Search for the cell housing the specified text and yield its (X, Y) center coordinate. 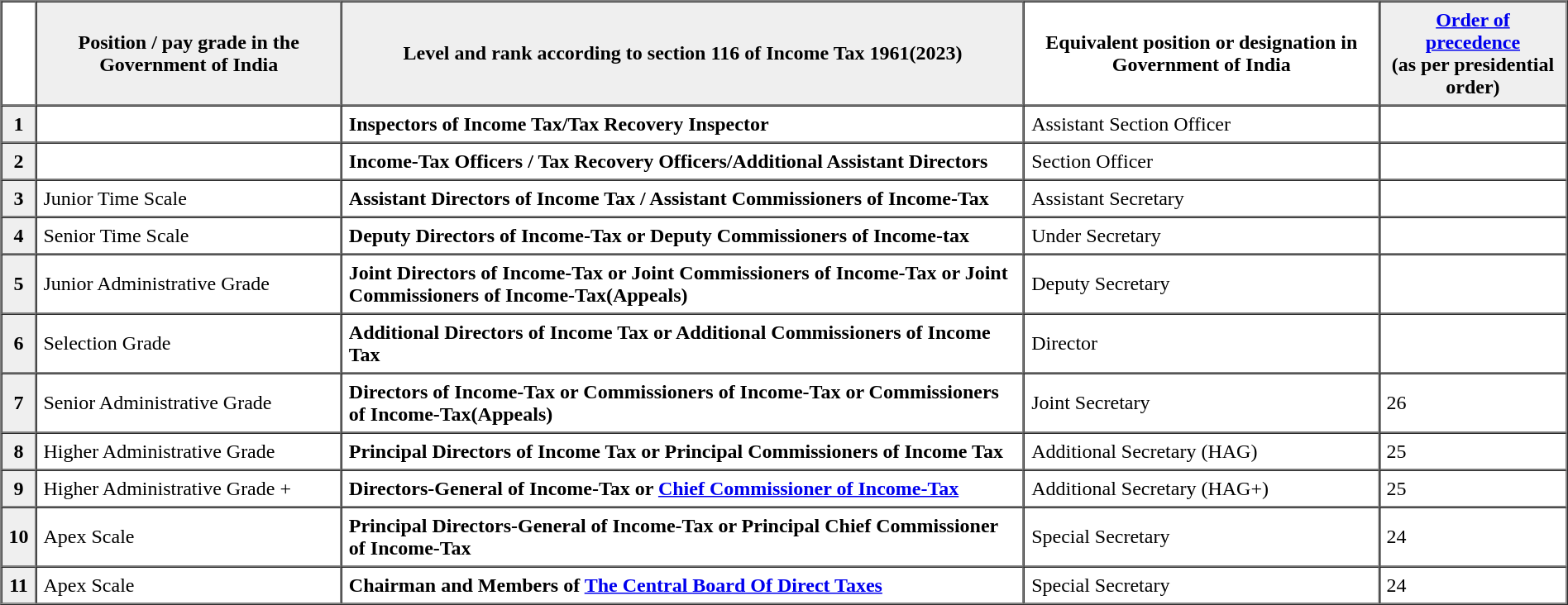
Chairman and Members of The Central Board Of Direct Taxes (683, 585)
Assistant Section Officer (1201, 124)
Position / pay grade in the Government of India (189, 54)
Senior Administrative Grade (189, 403)
6 (19, 344)
Assistant Directors of Income Tax / Assistant Commissioners of Income-Tax (683, 198)
Joint Directors of Income-Tax or Joint Commissioners of Income-Tax or Joint Commissioners of Income-Tax(Appeals) (683, 284)
4 (19, 235)
Joint Secretary (1201, 403)
Inspectors of Income Tax/Tax Recovery Inspector (683, 124)
Equivalent position or designation in Government of India (1201, 54)
Directors-General of Income-Tax or Chief Commissioner of Income-Tax (683, 488)
26 (1472, 403)
Under Secretary (1201, 235)
Deputy Secretary (1201, 284)
Level and rank according to section 116 of Income Tax 1961(2023) (683, 54)
Principal Directors-General of Income-Tax or Principal Chief Commissioner of Income-Tax (683, 537)
Directors of Income-Tax or Commissioners of Income-Tax or Commissioners of Income-Tax(Appeals) (683, 403)
10 (19, 537)
9 (19, 488)
Order of precedence (as per presidential order) (1472, 54)
Assistant Secretary (1201, 198)
8 (19, 451)
Senior Time Scale (189, 235)
Higher Administrative Grade (189, 451)
Additional Directors of Income Tax or Additional Commissioners of Income Tax (683, 344)
3 (19, 198)
Income-Tax Officers / Tax Recovery Officers/Additional Assistant Directors (683, 160)
1 (19, 124)
Principal Directors of Income Tax or Principal Commissioners of Income Tax (683, 451)
Selection Grade (189, 344)
2 (19, 160)
Deputy Directors of Income-Tax or Deputy Commissioners of Income-tax (683, 235)
Junior Administrative Grade (189, 284)
Junior Time Scale (189, 198)
Higher Administrative Grade + (189, 488)
Additional Secretary (HAG+) (1201, 488)
5 (19, 284)
Director (1201, 344)
Additional Secretary (HAG) (1201, 451)
11 (19, 585)
Section Officer (1201, 160)
7 (19, 403)
